Scan for the cell matching the given text and deliver its (x, y) coordinate at center. 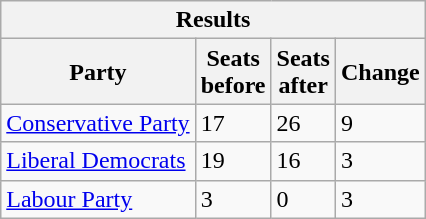
Labour Party (98, 199)
9 (380, 123)
Conservative Party (98, 123)
Party (98, 72)
16 (303, 161)
19 (233, 161)
17 (233, 123)
0 (303, 199)
26 (303, 123)
Results (213, 20)
Seatsbefore (233, 72)
Change (380, 72)
Liberal Democrats (98, 161)
Seatsafter (303, 72)
